Scan for the cell matching the given text and deliver its (x, y) coordinate at center. 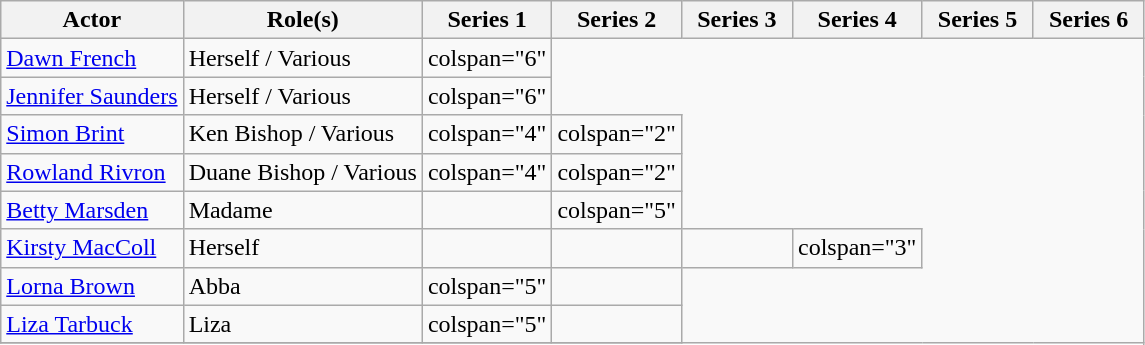
colspan="3" (857, 248)
Madame (302, 210)
Abba (302, 286)
Liza Tarbuck (92, 324)
Series 4 (857, 20)
Series 3 (736, 20)
Duane Bishop / Various (302, 172)
Lorna Brown (92, 286)
Series 5 (978, 20)
Ken Bishop / Various (302, 134)
Series 1 (487, 20)
Jennifer Saunders (92, 96)
Role(s) (302, 20)
Actor (92, 20)
Dawn French (92, 58)
Series 2 (617, 20)
Series 6 (1088, 20)
Simon Brint (92, 134)
Herself (302, 248)
Kirsty MacColl (92, 248)
Betty Marsden (92, 210)
Rowland Rivron (92, 172)
Liza (302, 324)
